Identify which cell holds the provided text, then report its [x, y] central coordinate. 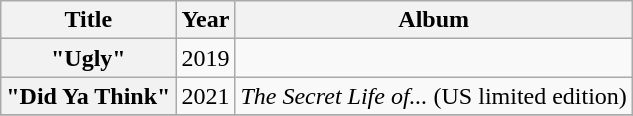
2021 [206, 96]
"Did Ya Think" [88, 96]
2019 [206, 58]
Title [88, 20]
Year [206, 20]
"Ugly" [88, 58]
The Secret Life of... (US limited edition) [434, 96]
Album [434, 20]
